Provide the [x, y] coordinate of the cell's center where the given text is located.  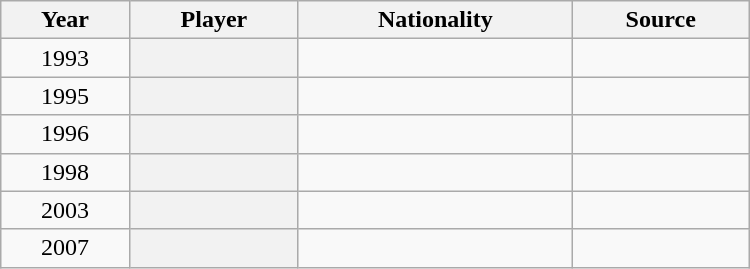
2003 [66, 210]
1996 [66, 134]
Player [214, 20]
Nationality [435, 20]
Year [66, 20]
1993 [66, 58]
Source [660, 20]
1998 [66, 172]
1995 [66, 96]
2007 [66, 248]
